From the cell containing the given text, extract its center point as (X, Y) coordinate. 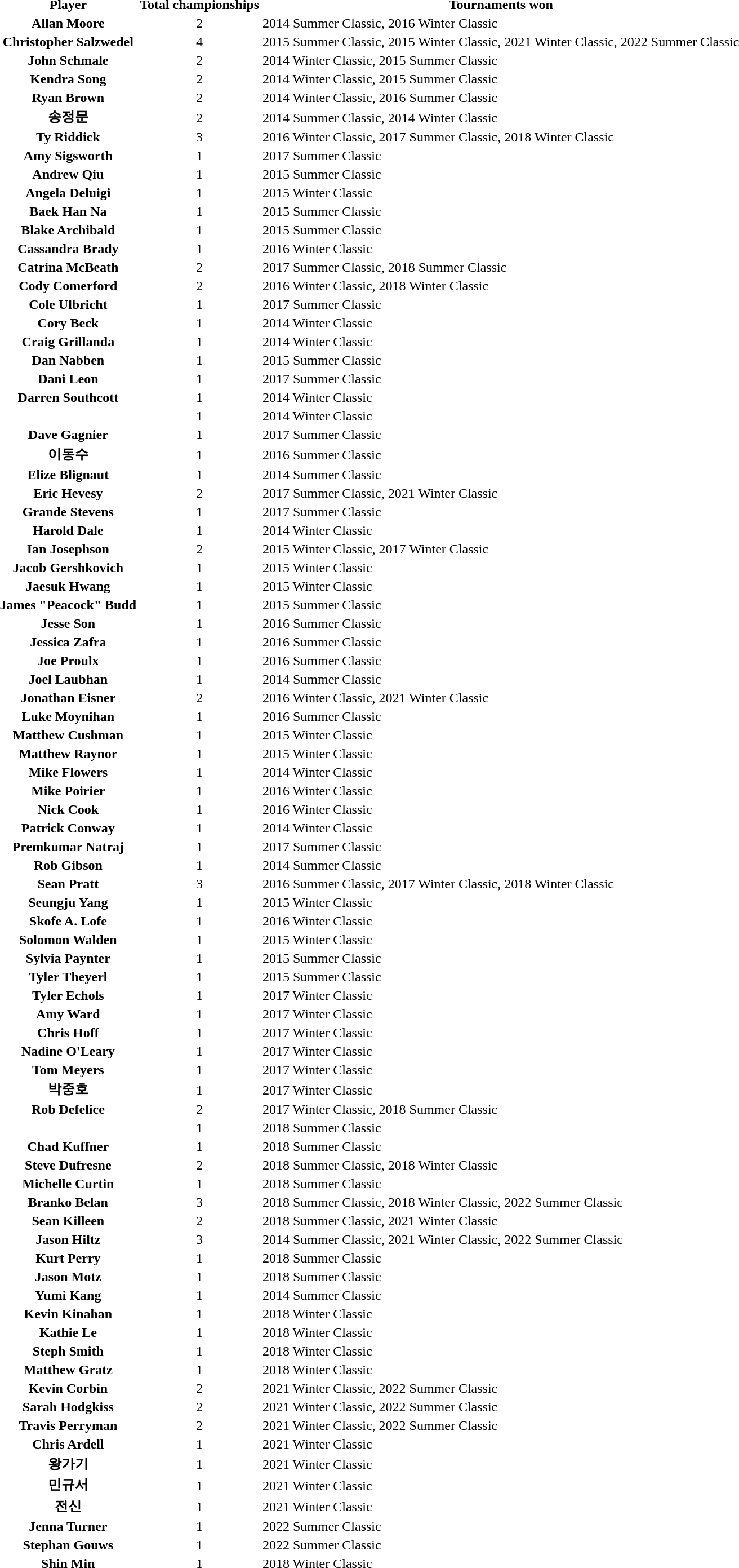
4 (199, 42)
